Capture the cell that displays the provided text and extract its [X, Y] central coordinate. 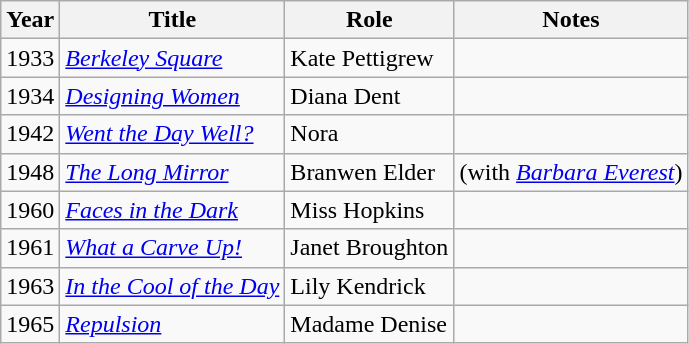
Lily Kendrick [370, 286]
Went the Day Well? [172, 134]
1948 [30, 172]
1963 [30, 286]
Notes [571, 20]
Miss Hopkins [370, 210]
1965 [30, 324]
Kate Pettigrew [370, 58]
Repulsion [172, 324]
Year [30, 20]
Branwen Elder [370, 172]
1961 [30, 248]
What a Carve Up! [172, 248]
Janet Broughton [370, 248]
Berkeley Square [172, 58]
Diana Dent [370, 96]
1933 [30, 58]
Designing Women [172, 96]
Madame Denise [370, 324]
Title [172, 20]
Role [370, 20]
(with Barbara Everest) [571, 172]
1934 [30, 96]
1960 [30, 210]
Nora [370, 134]
1942 [30, 134]
In the Cool of the Day [172, 286]
The Long Mirror [172, 172]
Faces in the Dark [172, 210]
